Search for the cell housing the specified text and yield its (X, Y) center coordinate. 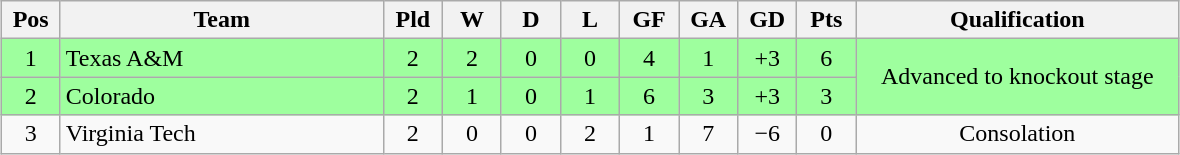
GA (708, 20)
Colorado (222, 96)
L (590, 20)
D (530, 20)
Virginia Tech (222, 134)
Advanced to knockout stage (1018, 77)
Pts (826, 20)
W (472, 20)
GD (768, 20)
Qualification (1018, 20)
Texas A&M (222, 58)
GF (650, 20)
Pld (412, 20)
Pos (30, 20)
4 (650, 58)
Team (222, 20)
Consolation (1018, 134)
−6 (768, 134)
7 (708, 134)
